Identify which cell holds the provided text, then report its [x, y] central coordinate. 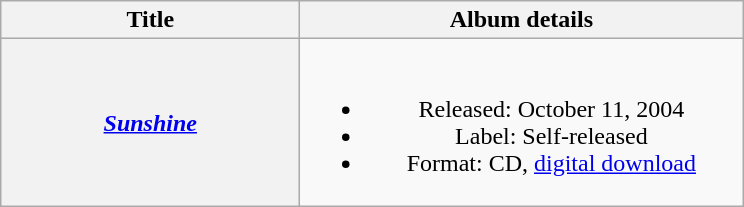
Title [150, 20]
Released: October 11, 2004Label: Self-releasedFormat: CD, digital download [522, 122]
Album details [522, 20]
Sunshine [150, 122]
